Search for the cell housing the specified text and yield its (x, y) center coordinate. 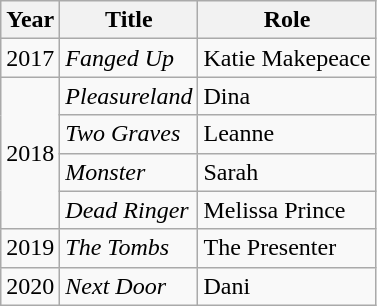
Leanne (287, 134)
2020 (30, 286)
Katie Makepeace (287, 58)
2017 (30, 58)
Year (30, 20)
The Tombs (129, 248)
Fanged Up (129, 58)
Monster (129, 172)
Dead Ringer (129, 210)
Melissa Prince (287, 210)
Role (287, 20)
Sarah (287, 172)
Title (129, 20)
2018 (30, 153)
The Presenter (287, 248)
Pleasureland (129, 96)
Next Door (129, 286)
Dina (287, 96)
2019 (30, 248)
Dani (287, 286)
Two Graves (129, 134)
